Find where the given text appears and provide that cell's center as (X, Y) coordinate. 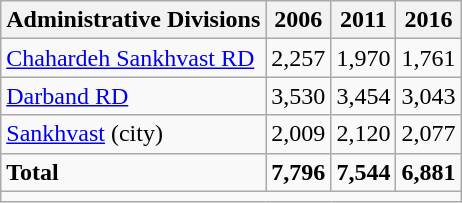
1,761 (428, 58)
2,009 (298, 134)
Chahardeh Sankhvast RD (134, 58)
7,544 (364, 172)
6,881 (428, 172)
1,970 (364, 58)
2006 (298, 20)
2,120 (364, 134)
Darband RD (134, 96)
2,257 (298, 58)
2011 (364, 20)
3,454 (364, 96)
Sankhvast (city) (134, 134)
3,043 (428, 96)
Total (134, 172)
2016 (428, 20)
2,077 (428, 134)
3,530 (298, 96)
7,796 (298, 172)
Administrative Divisions (134, 20)
